Extract the [x, y] coordinate from the center of the cell holding the provided text.  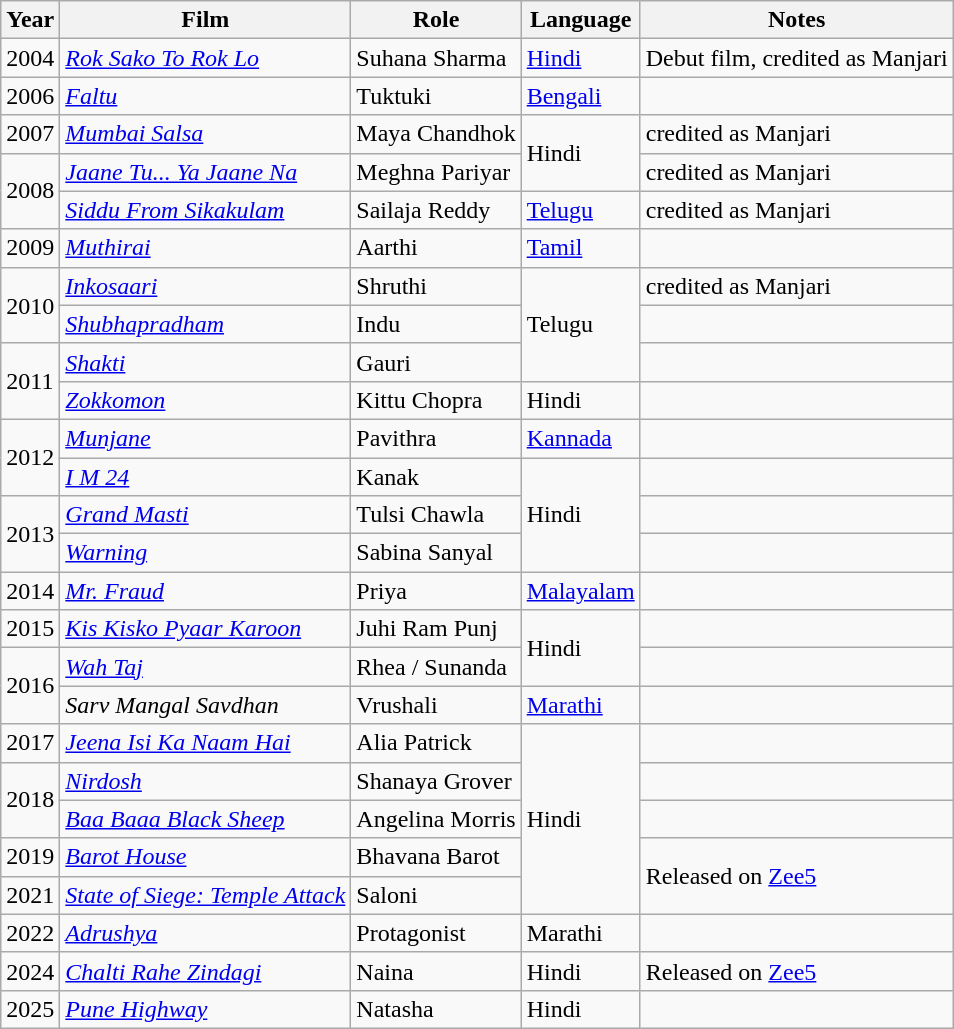
Maya Chandhok [436, 134]
Kittu Chopra [436, 400]
Malayalam [580, 591]
Priya [436, 591]
2022 [30, 933]
2017 [30, 743]
Role [436, 20]
Wah Taj [206, 667]
Zokkomon [206, 400]
Adrushya [206, 933]
2018 [30, 800]
Faltu [206, 96]
2015 [30, 629]
2012 [30, 457]
Sailaja Reddy [436, 210]
Jeena Isi Ka Naam Hai [206, 743]
Shanaya Grover [436, 781]
Natasha [436, 1009]
2024 [30, 971]
Kannada [580, 438]
Alia Patrick [436, 743]
Indu [436, 324]
2011 [30, 381]
Angelina Morris [436, 819]
2013 [30, 534]
Debut film, credited as Manjari [796, 58]
Rok Sako To Rok Lo [206, 58]
Baa Baaa Black Sheep [206, 819]
Siddu From Sikakulam [206, 210]
Shakti [206, 362]
2016 [30, 686]
Year [30, 20]
Protagonist [436, 933]
Naina [436, 971]
Jaane Tu... Ya Jaane Na [206, 172]
Notes [796, 20]
2021 [30, 895]
Warning [206, 553]
Bhavana Barot [436, 857]
2009 [30, 248]
2010 [30, 305]
Nirdosh [206, 781]
Sarv Mangal Savdhan [206, 705]
Munjane [206, 438]
Mr. Fraud [206, 591]
Sabina Sanyal [436, 553]
2019 [30, 857]
Shruthi [436, 286]
Chalti Rahe Zindagi [206, 971]
Rhea / Sunanda [436, 667]
Tuktuki [436, 96]
Kanak [436, 477]
Muthirai [206, 248]
Shubhapradham [206, 324]
2006 [30, 96]
Aarthi [436, 248]
Vrushali [436, 705]
Pavithra [436, 438]
2007 [30, 134]
Language [580, 20]
2004 [30, 58]
Inkosaari [206, 286]
2014 [30, 591]
Saloni [436, 895]
State of Siege: Temple Attack [206, 895]
Bengali [580, 96]
Tamil [580, 248]
Juhi Ram Punj [436, 629]
Tulsi Chawla [436, 515]
I M 24 [206, 477]
2025 [30, 1009]
2008 [30, 191]
Grand Masti [206, 515]
Pune Highway [206, 1009]
Kis Kisko Pyaar Karoon [206, 629]
Gauri [436, 362]
Mumbai Salsa [206, 134]
Barot House [206, 857]
Meghna Pariyar [436, 172]
Film [206, 20]
Suhana Sharma [436, 58]
